Return [x, y] of the center of cell containing provided text 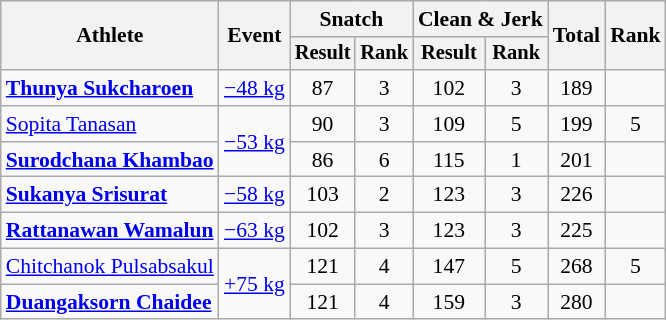
Rattanawan Wamalun [110, 231]
280 [576, 302]
−48 kg [254, 88]
−63 kg [254, 231]
Athlete [110, 36]
2 [384, 195]
115 [449, 160]
Sopita Tanasan [110, 124]
159 [449, 302]
226 [576, 195]
109 [449, 124]
Clean & Jerk [480, 19]
Thunya Sukcharoen [110, 88]
199 [576, 124]
268 [576, 267]
−58 kg [254, 195]
86 [323, 160]
201 [576, 160]
−53 kg [254, 142]
189 [576, 88]
147 [449, 267]
+75 kg [254, 284]
103 [323, 195]
Surodchana Khambao [110, 160]
Chitchanok Pulsabsakul [110, 267]
Total [576, 36]
Sukanya Srisurat [110, 195]
225 [576, 231]
87 [323, 88]
90 [323, 124]
Snatch [352, 19]
1 [516, 160]
6 [384, 160]
Duangaksorn Chaidee [110, 302]
Event [254, 36]
